Output the (x, y) coordinate of the center of the cell containing the given text.  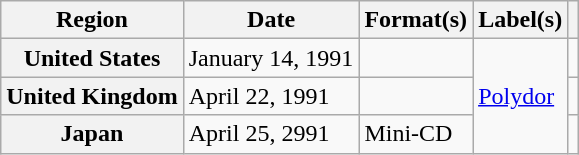
April 22, 1991 (271, 96)
Date (271, 20)
April 25, 2991 (271, 134)
Format(s) (416, 20)
Polydor (520, 96)
Mini-CD (416, 134)
Label(s) (520, 20)
Japan (92, 134)
Region (92, 20)
United Kingdom (92, 96)
January 14, 1991 (271, 58)
United States (92, 58)
